Search for the cell housing the specified text and yield its [X, Y] center coordinate. 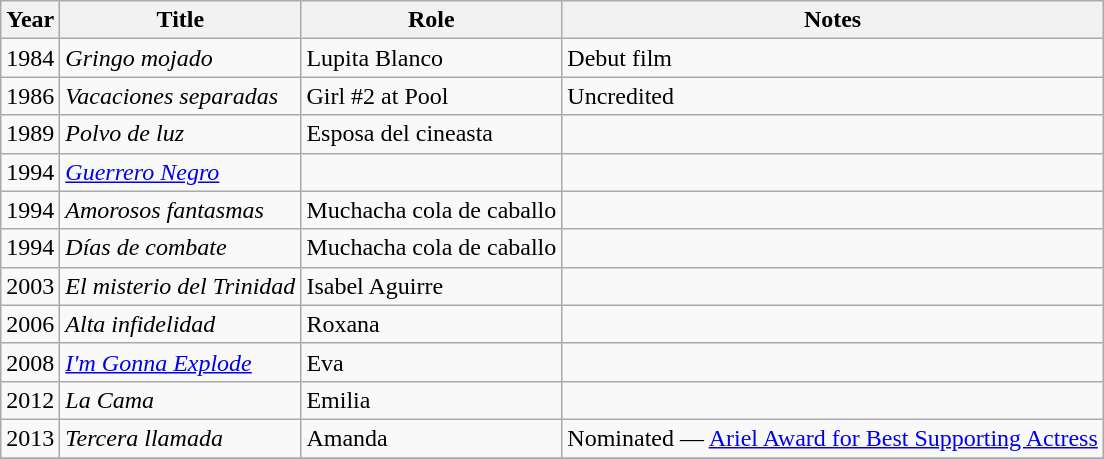
Roxana [432, 324]
Title [180, 20]
La Cama [180, 400]
Notes [832, 20]
Alta infidelidad [180, 324]
Eva [432, 362]
El misterio del Trinidad [180, 286]
2003 [30, 286]
Year [30, 20]
I'm Gonna Explode [180, 362]
Vacaciones separadas [180, 96]
Role [432, 20]
2013 [30, 438]
Debut film [832, 58]
Uncredited [832, 96]
Isabel Aguirre [432, 286]
Amorosos fantasmas [180, 210]
Días de combate [180, 248]
Emilia [432, 400]
Guerrero Negro [180, 172]
Esposa del cineasta [432, 134]
Gringo mojado [180, 58]
Amanda [432, 438]
2006 [30, 324]
Lupita Blanco [432, 58]
1989 [30, 134]
1986 [30, 96]
Polvo de luz [180, 134]
Girl #2 at Pool [432, 96]
2012 [30, 400]
2008 [30, 362]
Tercera llamada [180, 438]
Nominated — Ariel Award for Best Supporting Actress [832, 438]
1984 [30, 58]
